Scan for the cell matching the given text and deliver its (x, y) coordinate at center. 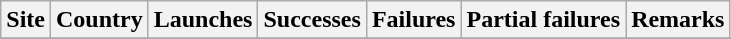
Remarks (678, 20)
Failures (414, 20)
Partial failures (544, 20)
Launches (203, 20)
Country (99, 20)
Site (26, 20)
Successes (312, 20)
